Determine the (x, y) coordinate at the center of the cell enclosing the given text.  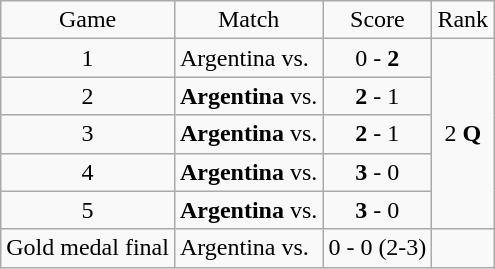
4 (88, 172)
Score (378, 20)
2 (88, 96)
1 (88, 58)
0 - 0 (2-3) (378, 248)
0 - 2 (378, 58)
Gold medal final (88, 248)
5 (88, 210)
Rank (463, 20)
2 Q (463, 134)
3 (88, 134)
Game (88, 20)
Match (248, 20)
